Detect which cell encompasses the target text, then output its [X, Y] center coordinate. 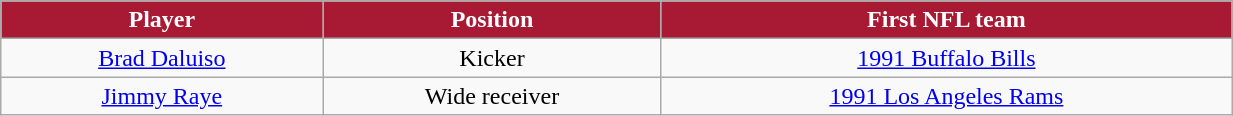
1991 Los Angeles Rams [946, 96]
Player [162, 20]
Jimmy Raye [162, 96]
Position [492, 20]
1991 Buffalo Bills [946, 58]
Kicker [492, 58]
Wide receiver [492, 96]
Brad Daluiso [162, 58]
First NFL team [946, 20]
